Search for the cell housing the specified text and yield its [x, y] center coordinate. 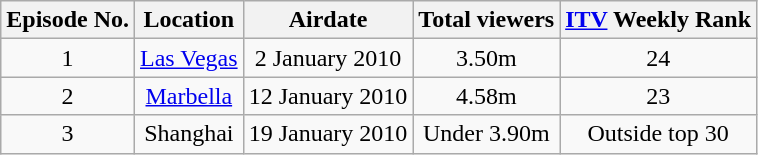
2 [68, 96]
12 January 2010 [328, 96]
Under 3.90m [486, 134]
24 [658, 58]
3.50m [486, 58]
4.58m [486, 96]
Location [190, 20]
1 [68, 58]
Airdate [328, 20]
ITV Weekly Rank [658, 20]
Outside top 30 [658, 134]
3 [68, 134]
Episode No. [68, 20]
Las Vegas [190, 58]
19 January 2010 [328, 134]
23 [658, 96]
Total viewers [486, 20]
2 January 2010 [328, 58]
Shanghai [190, 134]
Marbella [190, 96]
